Provide the [x, y] coordinate of the cell's center where the given text is located.  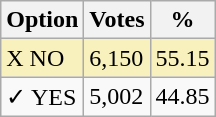
5,002 [117, 97]
44.85 [182, 97]
X NO [42, 58]
55.15 [182, 58]
Votes [117, 20]
6,150 [117, 58]
✓ YES [42, 97]
Option [42, 20]
% [182, 20]
